Find where the given text appears and provide that cell's center as (x, y) coordinate. 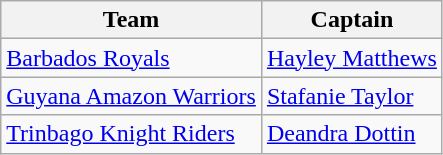
Team (132, 20)
Deandra Dottin (352, 134)
Trinbago Knight Riders (132, 134)
Guyana Amazon Warriors (132, 96)
Barbados Royals (132, 58)
Hayley Matthews (352, 58)
Captain (352, 20)
Stafanie Taylor (352, 96)
